Determine the [x, y] coordinate at the center of the cell enclosing the given text.  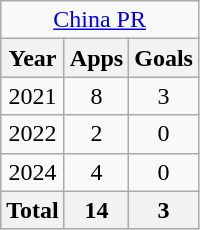
4 [96, 172]
China PR [100, 20]
8 [96, 96]
Total [33, 210]
2 [96, 134]
2024 [33, 172]
Goals [164, 58]
Apps [96, 58]
2021 [33, 96]
2022 [33, 134]
14 [96, 210]
Year [33, 58]
